Return [X, Y] of the center of cell containing provided text 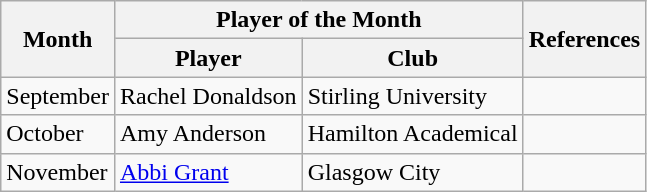
Player of the Month [318, 20]
Player [208, 58]
References [584, 39]
Abbi Grant [208, 172]
Amy Anderson [208, 134]
October [58, 134]
Hamilton Academical [412, 134]
Club [412, 58]
Rachel Donaldson [208, 96]
Stirling University [412, 96]
Glasgow City [412, 172]
November [58, 172]
September [58, 96]
Month [58, 39]
